Detect which cell encompasses the target text, then output its (x, y) center coordinate. 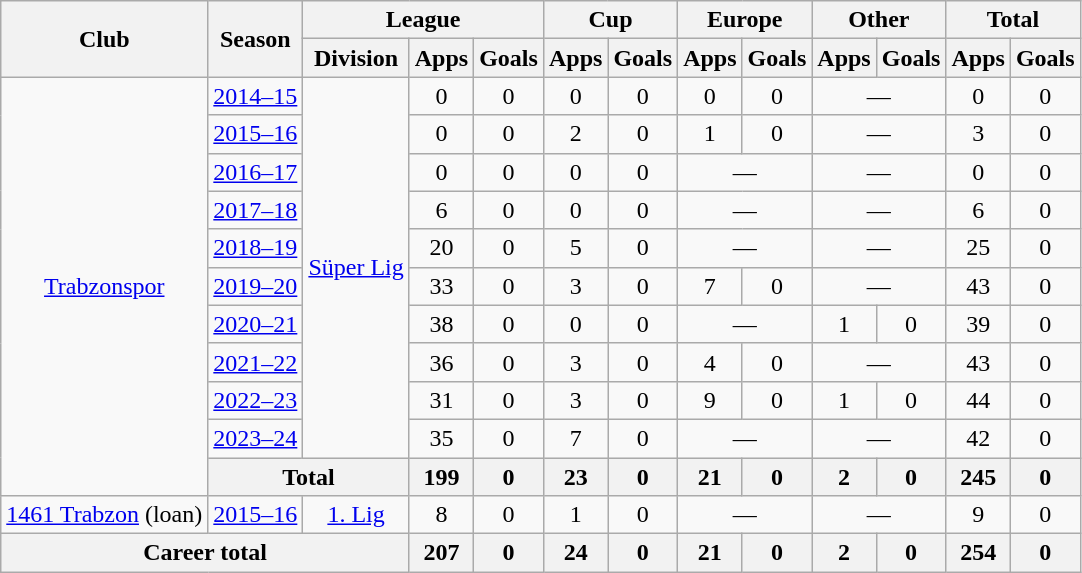
5 (575, 248)
Europe (745, 20)
Season (256, 39)
245 (978, 477)
4 (710, 362)
44 (978, 400)
35 (441, 438)
2022–23 (256, 400)
2020–21 (256, 324)
38 (441, 324)
2016–17 (256, 172)
25 (978, 248)
24 (575, 553)
39 (978, 324)
2017–18 (256, 210)
23 (575, 477)
2023–24 (256, 438)
2018–19 (256, 248)
8 (441, 515)
31 (441, 400)
Cup (610, 20)
Trabzonspor (104, 286)
Süper Lig (356, 268)
36 (441, 362)
2019–20 (256, 286)
42 (978, 438)
1461 Trabzon (loan) (104, 515)
199 (441, 477)
207 (441, 553)
Career total (205, 553)
Division (356, 58)
2021–22 (256, 362)
254 (978, 553)
20 (441, 248)
33 (441, 286)
1. Lig (356, 515)
League (424, 20)
Club (104, 39)
2014–15 (256, 96)
Other (879, 20)
